Provide the [x, y] coordinate of the cell's center where the given text is located.  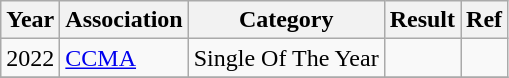
Association [124, 20]
CCMA [124, 58]
Category [286, 20]
Single Of The Year [286, 58]
Ref [484, 20]
Year [30, 20]
Result [422, 20]
2022 [30, 58]
